Scan for the cell matching the given text and deliver its [x, y] coordinate at center. 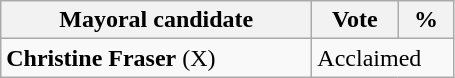
Christine Fraser (X) [156, 58]
Mayoral candidate [156, 20]
% [426, 20]
Vote [355, 20]
Acclaimed [383, 58]
